Pinpoint the cell where the given text exists, returning its [x, y] midpoint coordinate. 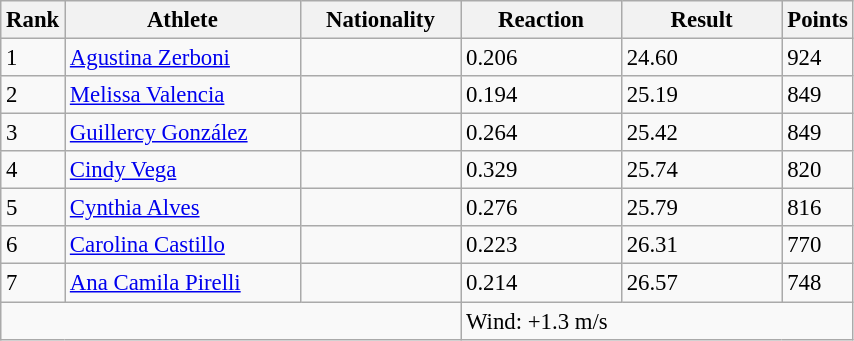
Wind: +1.3 m/s [658, 321]
3 [33, 133]
0.264 [542, 133]
0.223 [542, 245]
25.79 [702, 208]
Melissa Valencia [183, 95]
Ana Camila Pirelli [183, 283]
Reaction [542, 20]
26.31 [702, 245]
Cynthia Alves [183, 208]
0.329 [542, 170]
Guillercy González [183, 133]
2 [33, 95]
820 [818, 170]
Cindy Vega [183, 170]
Carolina Castillo [183, 245]
4 [33, 170]
770 [818, 245]
816 [818, 208]
26.57 [702, 283]
Rank [33, 20]
Agustina Zerboni [183, 58]
25.42 [702, 133]
Result [702, 20]
0.206 [542, 58]
Points [818, 20]
5 [33, 208]
0.194 [542, 95]
924 [818, 58]
0.214 [542, 283]
Athlete [183, 20]
Nationality [380, 20]
1 [33, 58]
0.276 [542, 208]
748 [818, 283]
7 [33, 283]
6 [33, 245]
25.19 [702, 95]
24.60 [702, 58]
25.74 [702, 170]
